Pinpoint the cell where the given text exists, returning its [X, Y] midpoint coordinate. 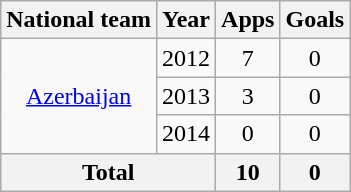
Azerbaijan [79, 96]
2014 [186, 134]
Year [186, 20]
2013 [186, 96]
10 [248, 172]
2012 [186, 58]
National team [79, 20]
7 [248, 58]
Goals [315, 20]
Apps [248, 20]
3 [248, 96]
Total [108, 172]
